Extract the (x, y) coordinate from the center of the cell holding the provided text.  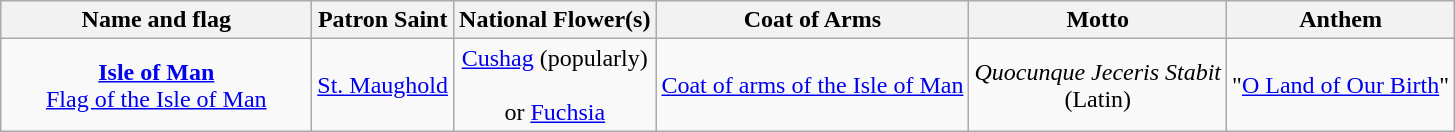
Anthem (1341, 20)
Coat of Arms (812, 20)
Name and flag (156, 20)
Patron Saint (383, 20)
Isle of Man Flag of the Isle of Man (156, 85)
Quocunque Jeceris Stabit(Latin) (1098, 85)
St. Maughold (383, 85)
National Flower(s) (555, 20)
"O Land of Our Birth" (1341, 85)
Motto (1098, 20)
Cushag (popularly) or Fuchsia (555, 85)
Coat of arms of the Isle of Man (812, 85)
